Identify which cell holds the provided text, then report its [x, y] central coordinate. 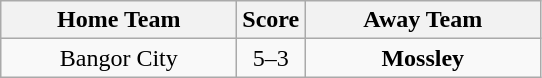
5–3 [271, 58]
Home Team [119, 20]
Away Team [423, 20]
Mossley [423, 58]
Bangor City [119, 58]
Score [271, 20]
